Determine the (x, y) coordinate at the center of the cell enclosing the given text.  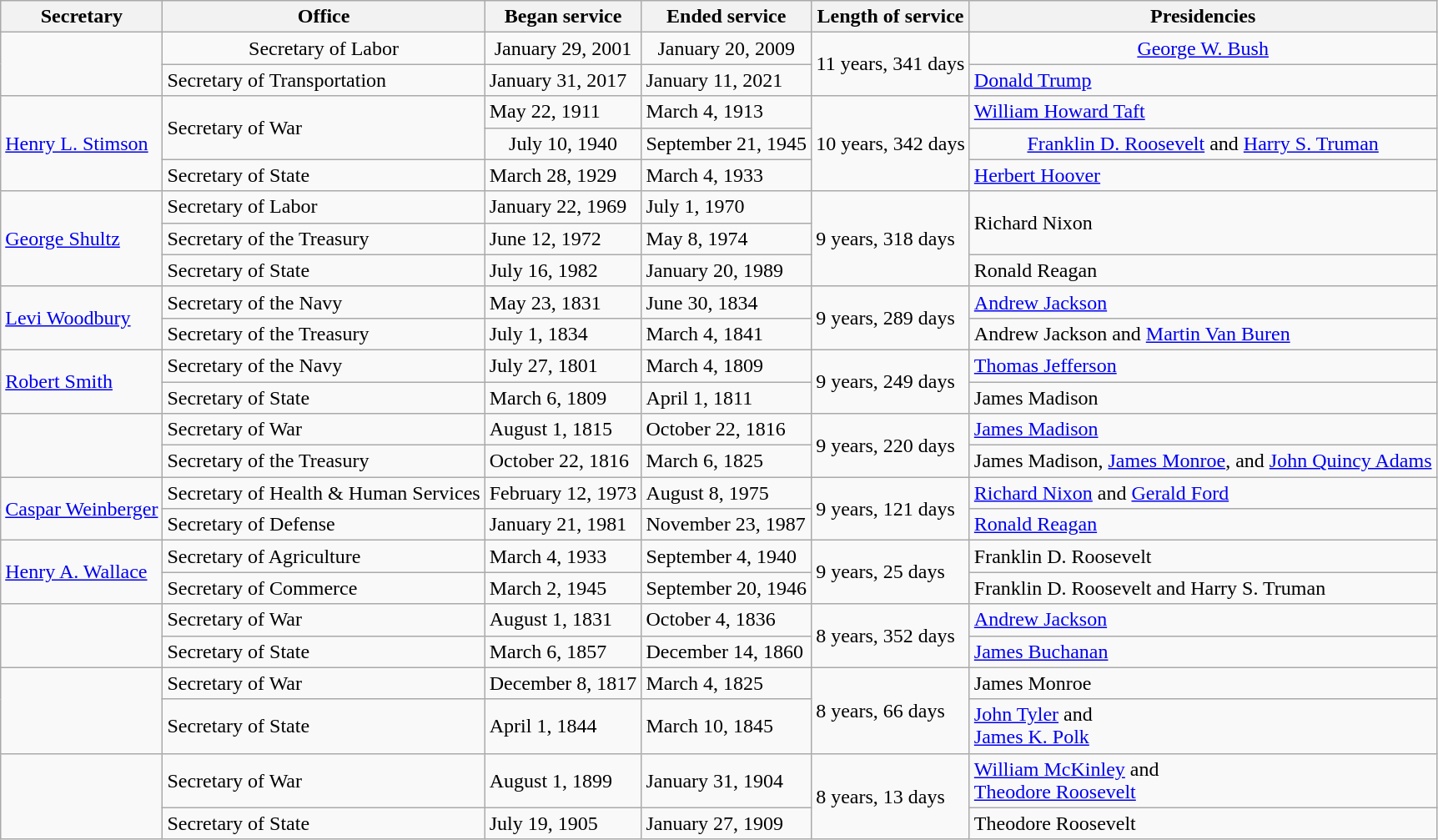
9 years, 289 days (891, 318)
June 30, 1834 (727, 302)
December 8, 1817 (563, 683)
March 4, 1841 (727, 334)
Henry L. Stimson (82, 143)
July 19, 1905 (563, 823)
Andrew Jackson and Martin Van Buren (1203, 334)
10 years, 342 days (891, 143)
Richard Nixon (1203, 223)
March 6, 1809 (563, 398)
March 10, 1845 (727, 726)
July 1, 1970 (727, 207)
March 4, 1913 (727, 112)
Theodore Roosevelt (1203, 823)
9 years, 25 days (891, 572)
September 20, 1946 (727, 588)
8 years, 66 days (891, 711)
James Buchanan (1203, 651)
William Howard Taft (1203, 112)
Secretary of Health & Human Services (324, 493)
January 11, 2021 (727, 80)
March 2, 1945 (563, 588)
August 1, 1899 (563, 781)
George W. Bush (1203, 48)
September 4, 1940 (727, 556)
February 12, 1973 (563, 493)
11 years, 341 days (891, 64)
August 1, 1815 (563, 430)
John Tyler andJames K. Polk (1203, 726)
Richard Nixon and Gerald Ford (1203, 493)
Levi Woodbury (82, 318)
March 4, 1825 (727, 683)
George Shultz (82, 239)
March 6, 1825 (727, 461)
Began service (563, 17)
Henry A. Wallace (82, 572)
July 10, 1940 (563, 143)
July 1, 1834 (563, 334)
March 28, 1929 (563, 175)
Ended service (727, 17)
Robert Smith (82, 381)
November 23, 1987 (727, 525)
Caspar Weinberger (82, 509)
8 years, 352 days (891, 636)
January 31, 2017 (563, 80)
January 27, 1909 (727, 823)
Secretary of Commerce (324, 588)
Herbert Hoover (1203, 175)
Secretary (82, 17)
January 29, 2001 (563, 48)
9 years, 249 days (891, 381)
James Monroe (1203, 683)
May 23, 1831 (563, 302)
July 27, 1801 (563, 365)
October 4, 1836 (727, 620)
December 14, 1860 (727, 651)
June 12, 1972 (563, 239)
January 31, 1904 (727, 781)
Secretary of Transportation (324, 80)
September 21, 1945 (727, 143)
Thomas Jefferson (1203, 365)
April 1, 1811 (727, 398)
August 8, 1975 (727, 493)
August 1, 1831 (563, 620)
Office (324, 17)
March 6, 1857 (563, 651)
Presidencies (1203, 17)
January 22, 1969 (563, 207)
Donald Trump (1203, 80)
James Madison, James Monroe, and John Quincy Adams (1203, 461)
Secretary of Defense (324, 525)
January 20, 1989 (727, 270)
9 years, 220 days (891, 445)
William McKinley andTheodore Roosevelt (1203, 781)
April 1, 1844 (563, 726)
Franklin D. Roosevelt (1203, 556)
May 8, 1974 (727, 239)
May 22, 1911 (563, 112)
9 years, 318 days (891, 239)
Length of service (891, 17)
March 4, 1809 (727, 365)
July 16, 1982 (563, 270)
January 20, 2009 (727, 48)
9 years, 121 days (891, 509)
8 years, 13 days (891, 796)
Secretary of Agriculture (324, 556)
January 21, 1981 (563, 525)
